Extract the [x, y] coordinate from the center of the cell holding the provided text.  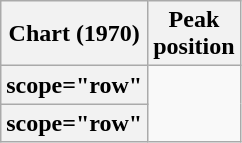
Chart (1970) [74, 34]
Peakposition [194, 34]
